Search for the cell housing the specified text and yield its (X, Y) center coordinate. 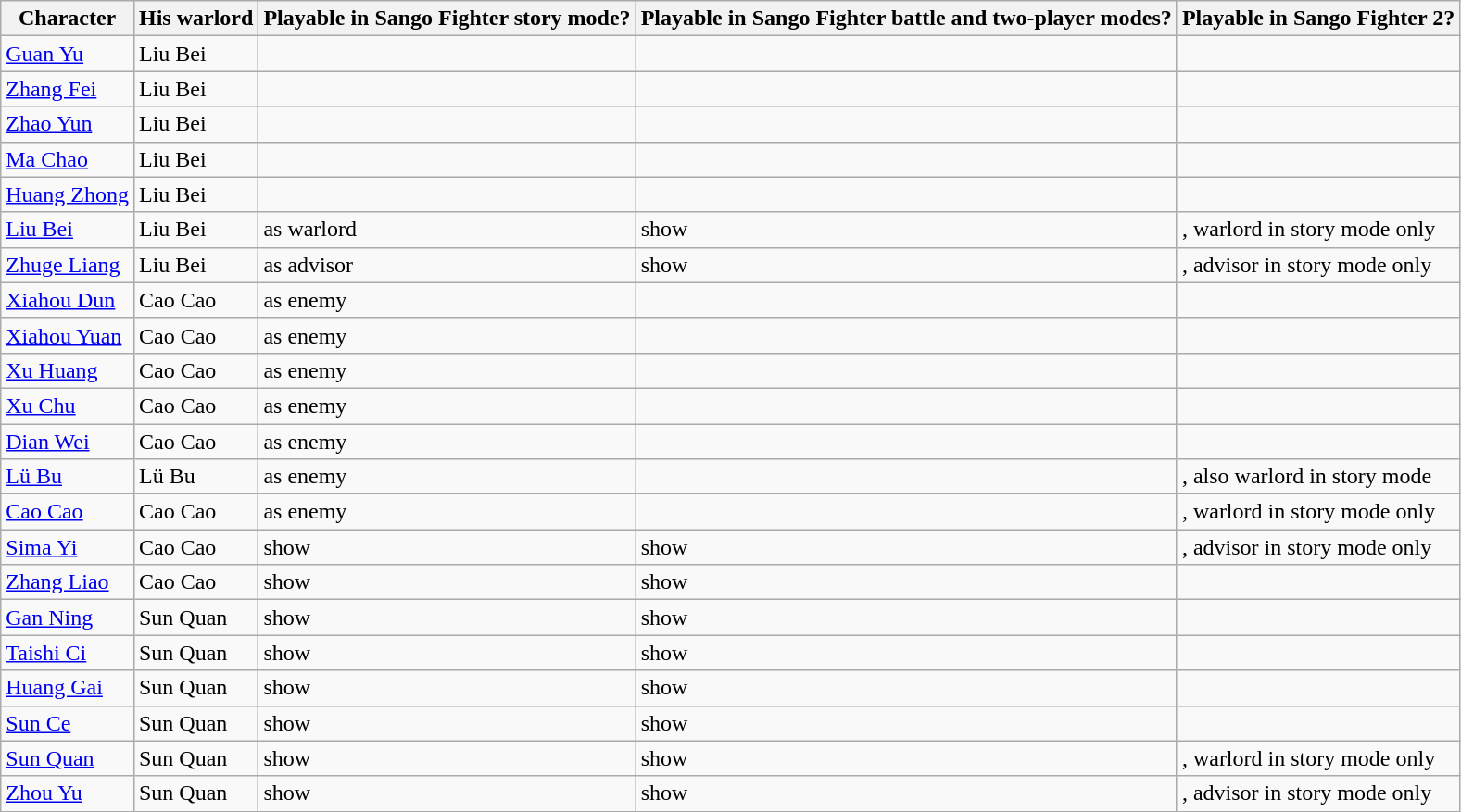
Zhou Yu (68, 793)
Xu Chu (68, 406)
Xiahou Yuan (68, 335)
Playable in Sango Fighter story mode? (447, 19)
Playable in Sango Fighter 2? (1317, 19)
Guan Yu (68, 54)
Dian Wei (68, 442)
Xiahou Dun (68, 300)
Sima Yi (68, 547)
Character (68, 19)
Zhang Liao (68, 582)
Playable in Sango Fighter battle and two-player modes? (906, 19)
Huang Gai (68, 688)
Sun Ce (68, 723)
as advisor (447, 265)
Taishi Ci (68, 653)
Zhao Yun (68, 124)
Huang Zhong (68, 194)
Xu Huang (68, 370)
Ma Chao (68, 159)
as warlord (447, 230)
Zhang Fei (68, 89)
Gan Ning (68, 618)
, also warlord in story mode (1317, 477)
Zhuge Liang (68, 265)
His warlord (195, 19)
